Determine the [x, y] coordinate at the center of the cell enclosing the given text.  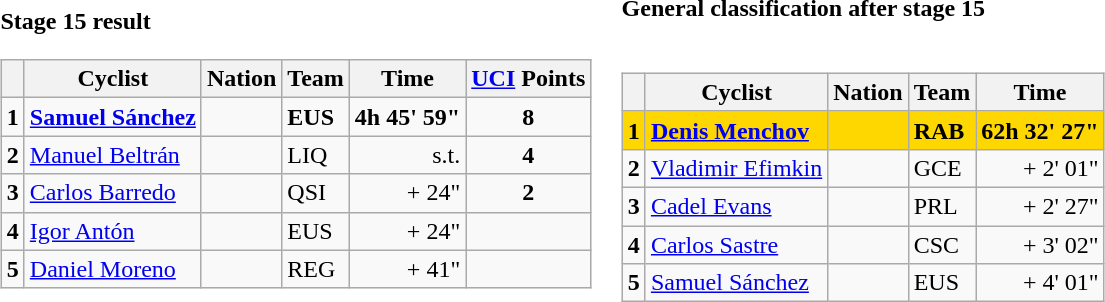
s.t. [407, 155]
GCE [942, 168]
Daniel Moreno [112, 269]
Igor Antón [112, 231]
CSC [942, 245]
62h 32' 27" [1040, 130]
+ 41" [407, 269]
+ 2' 27" [1040, 206]
+ 4' 01" [1040, 283]
Denis Menchov [736, 130]
UCI Points [528, 79]
Carlos Barredo [112, 193]
4h 45' 59" [407, 117]
RAB [942, 130]
Cadel Evans [736, 206]
REG [316, 269]
PRL [942, 206]
QSI [316, 193]
Carlos Sastre [736, 245]
Manuel Beltrán [112, 155]
+ 2' 01" [1040, 168]
+ 3' 02" [1040, 245]
LIQ [316, 155]
Vladimir Efimkin [736, 168]
8 [528, 117]
